Scan for the cell matching the given text and deliver its [X, Y] coordinate at center. 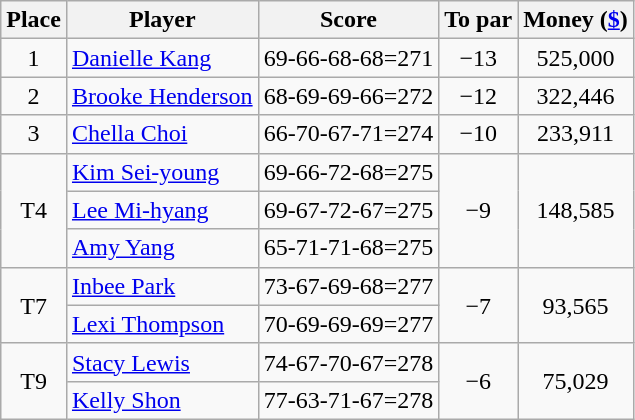
−12 [478, 96]
69-67-72-67=275 [348, 210]
525,000 [576, 58]
T7 [34, 305]
73-67-69-68=277 [348, 286]
Stacy Lewis [162, 362]
66-70-67-71=274 [348, 134]
74-67-70-67=278 [348, 362]
69-66-68-68=271 [348, 58]
Lee Mi-hyang [162, 210]
Danielle Kang [162, 58]
2 [34, 96]
Money ($) [576, 20]
−7 [478, 305]
69-66-72-68=275 [348, 172]
−6 [478, 381]
−10 [478, 134]
322,446 [576, 96]
68-69-69-66=272 [348, 96]
148,585 [576, 210]
70-69-69-69=277 [348, 324]
93,565 [576, 305]
T4 [34, 210]
−9 [478, 210]
T9 [34, 381]
To par [478, 20]
Kim Sei-young [162, 172]
Place [34, 20]
Lexi Thompson [162, 324]
75,029 [576, 381]
233,911 [576, 134]
−13 [478, 58]
65-71-71-68=275 [348, 248]
Score [348, 20]
Inbee Park [162, 286]
77-63-71-67=278 [348, 400]
3 [34, 134]
Amy Yang [162, 248]
Player [162, 20]
Chella Choi [162, 134]
Brooke Henderson [162, 96]
Kelly Shon [162, 400]
1 [34, 58]
